Scan for the cell matching the given text and deliver its [x, y] coordinate at center. 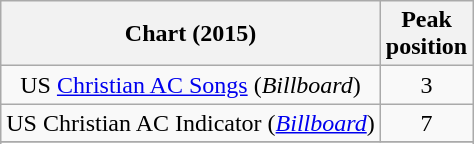
US Christian AC Songs (Billboard) [191, 85]
7 [426, 123]
3 [426, 85]
US Christian AC Indicator (Billboard) [191, 123]
Peak position [426, 34]
Chart (2015) [191, 34]
